Output the [x, y] coordinate of the center of the cell containing the given text.  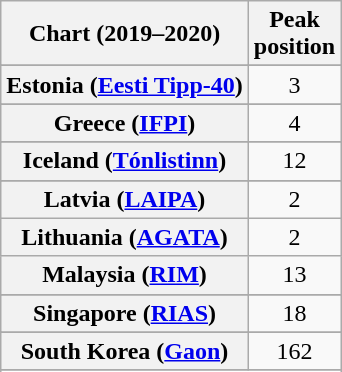
South Korea (Gaon) [125, 351]
Singapore (RIAS) [125, 313]
Lithuania (AGATA) [125, 237]
Peakposition [294, 34]
Greece (IFPI) [125, 123]
Estonia (Eesti Tipp-40) [125, 85]
12 [294, 161]
Chart (2019–2020) [125, 34]
13 [294, 275]
4 [294, 123]
162 [294, 351]
Iceland (Tónlistinn) [125, 161]
3 [294, 85]
Latvia (LAIPA) [125, 199]
Malaysia (RIM) [125, 275]
18 [294, 313]
